Identify which cell holds the provided text, then report its (x, y) central coordinate. 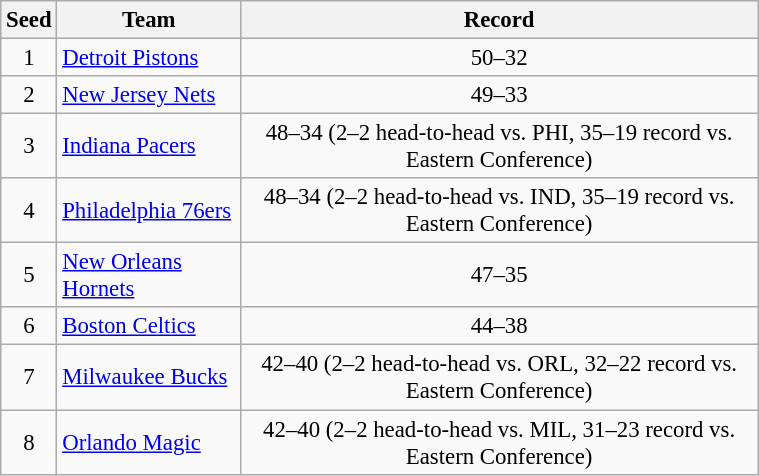
48–34 (2–2 head-to-head vs. PHI, 35–19 record vs. Eastern Conference) (500, 146)
2 (29, 95)
Record (500, 20)
Orlando Magic (149, 442)
48–34 (2–2 head-to-head vs. IND, 35–19 record vs. Eastern Conference) (500, 210)
44–38 (500, 327)
50–32 (500, 58)
42–40 (2–2 head-to-head vs. MIL, 31–23 record vs. Eastern Conference) (500, 442)
Seed (29, 20)
Boston Celtics (149, 327)
Detroit Pistons (149, 58)
1 (29, 58)
Indiana Pacers (149, 146)
8 (29, 442)
42–40 (2–2 head-to-head vs. ORL, 32–22 record vs. Eastern Conference) (500, 378)
49–33 (500, 95)
6 (29, 327)
Milwaukee Bucks (149, 378)
7 (29, 378)
New Jersey Nets (149, 95)
4 (29, 210)
47–35 (500, 276)
Team (149, 20)
5 (29, 276)
3 (29, 146)
New Orleans Hornets (149, 276)
Philadelphia 76ers (149, 210)
